Search for the cell housing the specified text and yield its (X, Y) center coordinate. 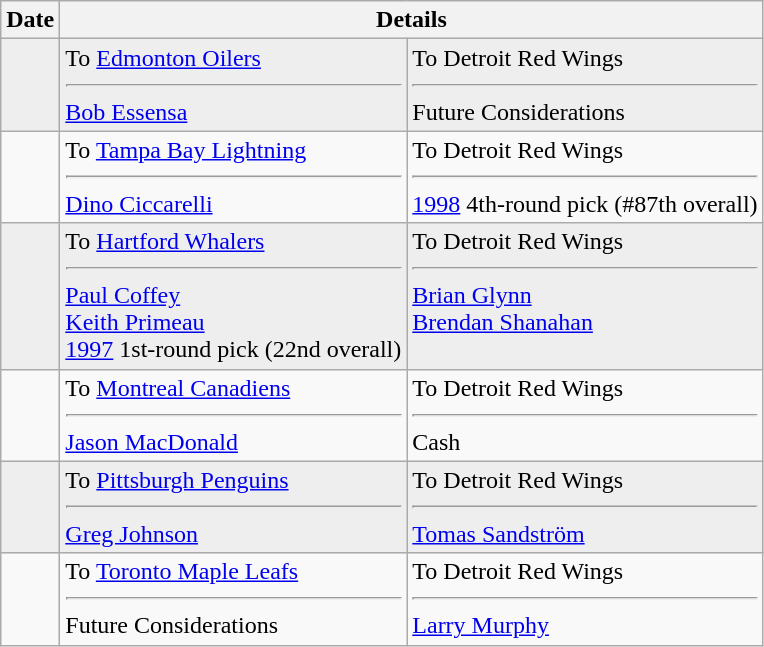
Date (30, 20)
To Montreal CanadiensJason MacDonald (234, 415)
To Tampa Bay LightningDino Ciccarelli (234, 177)
To Detroit Red WingsLarry Murphy (585, 599)
To Detroit Red WingsBrian GlynnBrendan Shanahan (585, 296)
To Hartford WhalersPaul CoffeyKeith Primeau1997 1st-round pick (22nd overall) (234, 296)
Details (412, 20)
To Pittsburgh PenguinsGreg Johnson (234, 507)
To Detroit Red WingsFuture Considerations (585, 85)
To Detroit Red WingsTomas Sandström (585, 507)
To Detroit Red Wings1998 4th-round pick (#87th overall) (585, 177)
To Toronto Maple LeafsFuture Considerations (234, 599)
To Edmonton OilersBob Essensa (234, 85)
To Detroit Red WingsCash (585, 415)
